Search for the cell housing the specified text and yield its [X, Y] center coordinate. 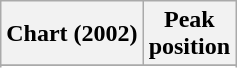
Peakposition [189, 34]
Chart (2002) [72, 34]
